Pinpoint the cell where the given text exists, returning its [X, Y] midpoint coordinate. 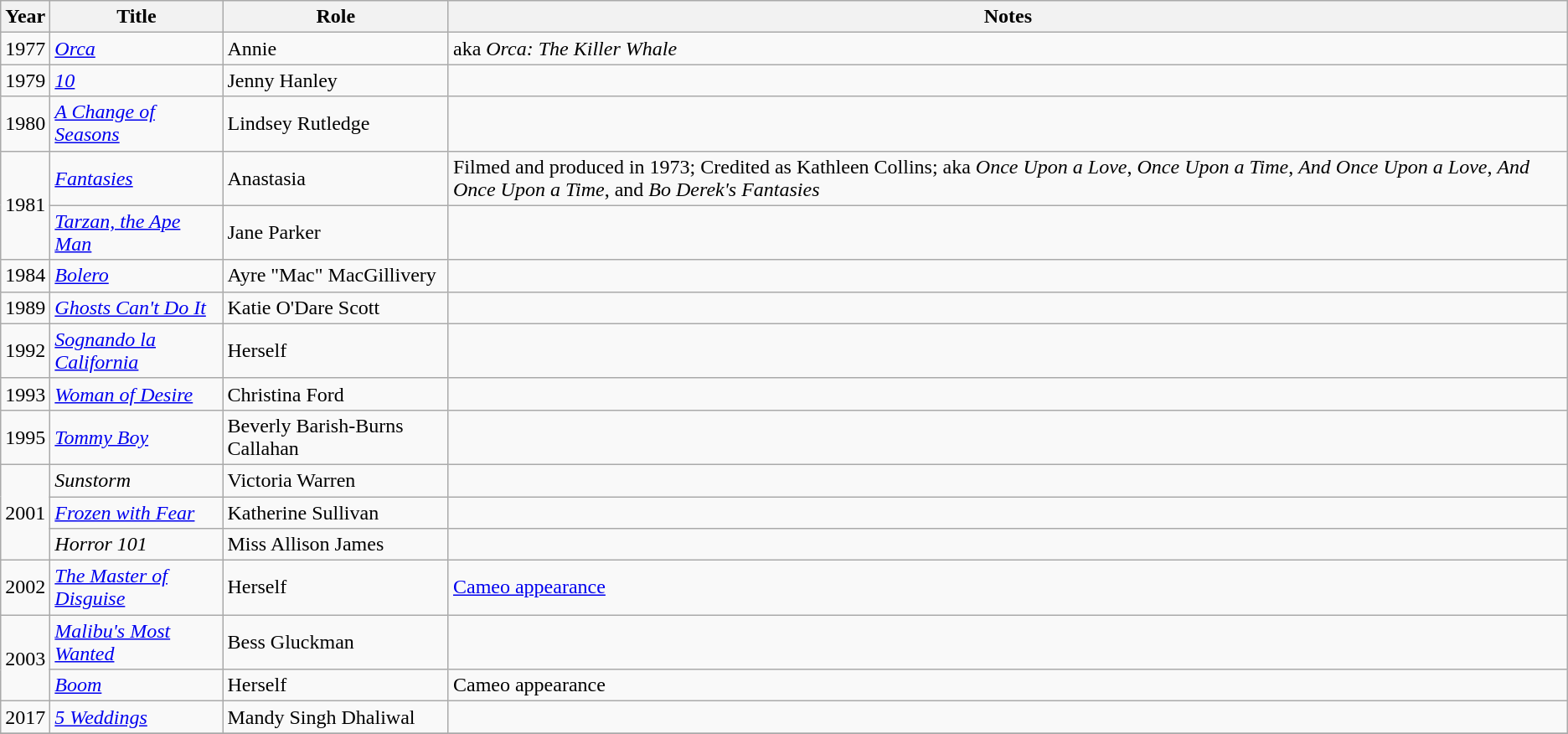
1993 [25, 394]
Bess Gluckman [335, 642]
Boom [137, 685]
1981 [25, 205]
2003 [25, 659]
Role [335, 17]
Orca [137, 49]
Title [137, 17]
Katherine Sullivan [335, 512]
5 Weddings [137, 717]
2001 [25, 512]
1984 [25, 276]
aka Orca: The Killer Whale [1008, 49]
Tommy Boy [137, 437]
1992 [25, 350]
Jane Parker [335, 233]
A Change of Seasons [137, 124]
Ayre "Mac" MacGillivery [335, 276]
Notes [1008, 17]
Malibu's Most Wanted [137, 642]
2017 [25, 717]
Fantasies [137, 178]
10 [137, 80]
1980 [25, 124]
Beverly Barish-Burns Callahan [335, 437]
Frozen with Fear [137, 512]
Mandy Singh Dhaliwal [335, 717]
1995 [25, 437]
Jenny Hanley [335, 80]
Ghosts Can't Do It [137, 308]
2002 [25, 588]
Annie [335, 49]
Woman of Desire [137, 394]
Year [25, 17]
The Master of Disguise [137, 588]
Sunstorm [137, 480]
Tarzan, the Ape Man [137, 233]
Horror 101 [137, 545]
Victoria Warren [335, 480]
Anastasia [335, 178]
Miss Allison James [335, 545]
Sognando la California [137, 350]
Christina Ford [335, 394]
1979 [25, 80]
Katie O'Dare Scott [335, 308]
Lindsey Rutledge [335, 124]
1977 [25, 49]
Bolero [137, 276]
1989 [25, 308]
